Determine the [X, Y] coordinate at the center of the cell enclosing the given text.  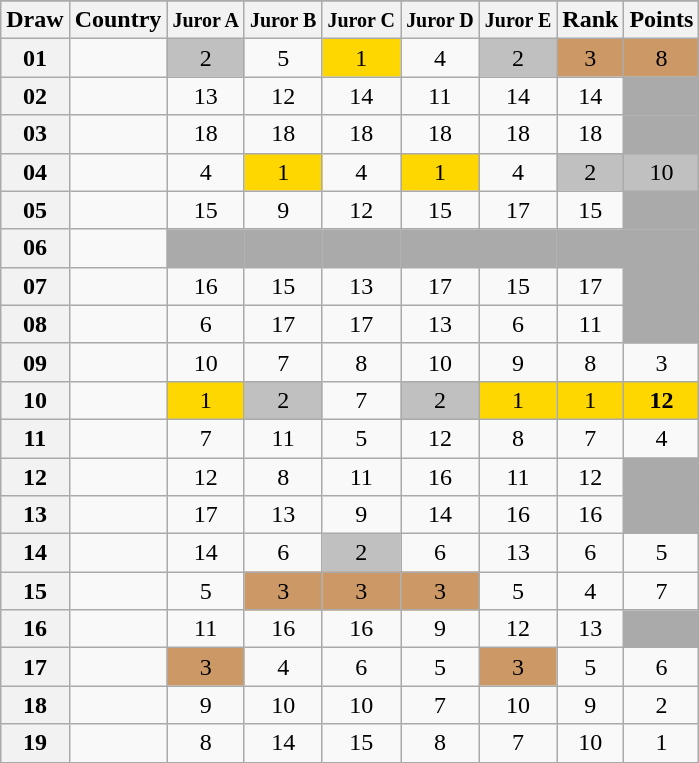
19 [35, 743]
Points [662, 20]
Draw [35, 20]
03 [35, 134]
06 [35, 248]
Juror D [440, 20]
05 [35, 210]
Juror C [362, 20]
Country [118, 20]
Juror E [518, 20]
09 [35, 362]
Rank [590, 20]
04 [35, 172]
01 [35, 58]
07 [35, 286]
Juror A [206, 20]
Juror B [283, 20]
02 [35, 96]
08 [35, 324]
